Find where the given text appears and provide that cell's center as [x, y] coordinate. 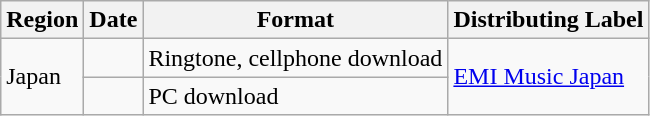
EMI Music Japan [548, 77]
Distributing Label [548, 20]
Date [114, 20]
Format [296, 20]
Japan [42, 77]
Region [42, 20]
Ringtone, cellphone download [296, 58]
PC download [296, 96]
